Detect which cell encompasses the target text, then output its [X, Y] center coordinate. 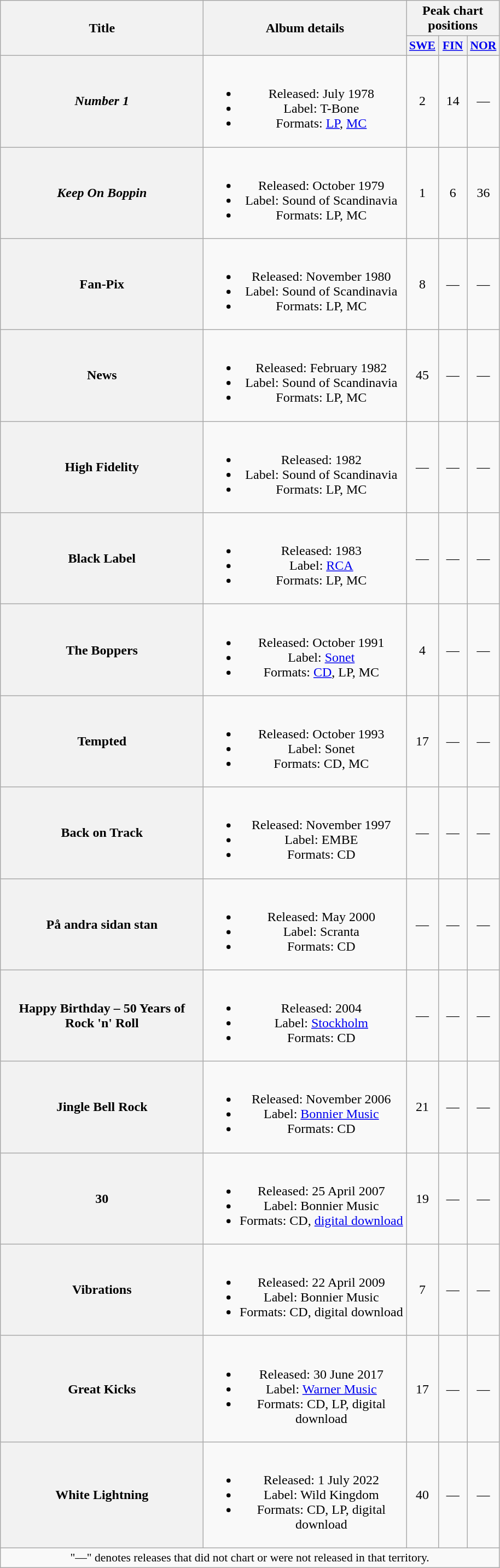
30 [102, 1199]
7 [422, 1289]
2 [422, 101]
Happy Birthday – 50 Years of Rock 'n' Roll [102, 1016]
Released: 1982Label: Sound of ScandinaviaFormats: LP, MC [305, 467]
The Boppers [102, 650]
Jingle Bell Rock [102, 1107]
Title [102, 28]
NOR [483, 46]
Album details [305, 28]
Released: July 1978Label: T-BoneFormats: LP, MC [305, 101]
14 [453, 101]
Peak chart positions [453, 19]
Released: May 2000Label: ScrantaFormats: CD [305, 924]
Released: February 1982Label: Sound of ScandinaviaFormats: LP, MC [305, 375]
SWE [422, 46]
White Lightning [102, 1495]
Released: 30 June 2017Label: Warner MusicFormats: CD, LP, digital download [305, 1388]
Keep On Boppin [102, 193]
Tempted [102, 741]
Fan-Pix [102, 285]
Released: 1983Label: RCAFormats: LP, MC [305, 558]
Great Kicks [102, 1388]
Released: October 1993Label: SonetFormats: CD, MC [305, 741]
Released: November 1980Label: Sound of ScandinaviaFormats: LP, MC [305, 285]
Released: 1 July 2022Label: Wild KingdomFormats: CD, LP, digital download [305, 1495]
36 [483, 193]
Black Label [102, 558]
Released: November 2006Label: Bonnier MusicFormats: CD [305, 1107]
8 [422, 285]
4 [422, 650]
På andra sidan stan [102, 924]
Released: 25 April 2007Label: Bonnier MusicFormats: CD, digital download [305, 1199]
6 [453, 193]
1 [422, 193]
Released: November 1997Label: EMBEFormats: CD [305, 833]
FIN [453, 46]
Vibrations [102, 1289]
Released: 22 April 2009Label: Bonnier MusicFormats: CD, digital download [305, 1289]
High Fidelity [102, 467]
Number 1 [102, 101]
Released: October 1991Label: SonetFormats: CD, LP, MC [305, 650]
Back on Track [102, 833]
19 [422, 1199]
45 [422, 375]
Released: 2004Label: StockholmFormats: CD [305, 1016]
Released: October 1979Label: Sound of ScandinaviaFormats: LP, MC [305, 193]
21 [422, 1107]
News [102, 375]
40 [422, 1495]
"—" denotes releases that did not chart or were not released in that territory. [250, 1558]
